Search for the cell housing the specified text and yield its [x, y] center coordinate. 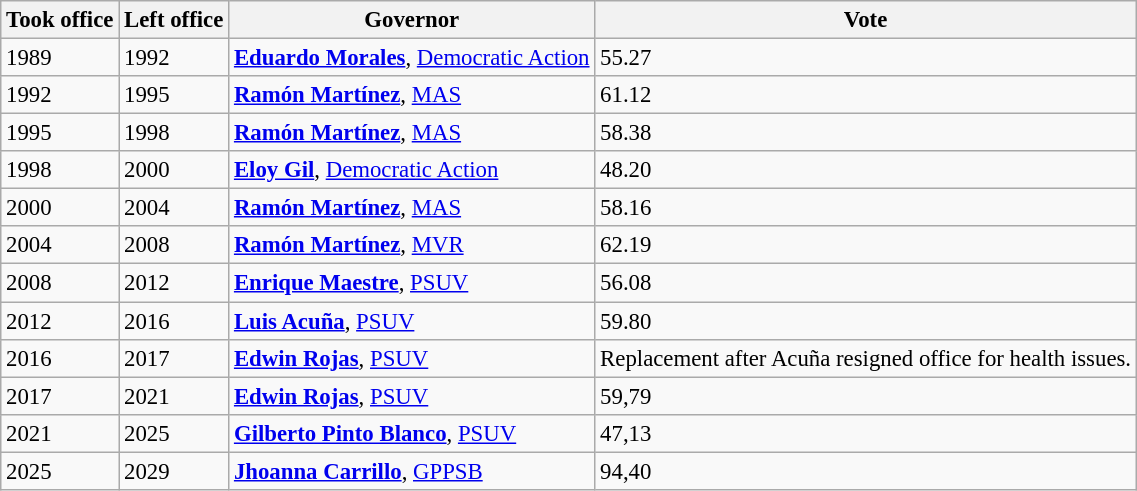
Enrique Maestre, PSUV [412, 283]
58.16 [866, 208]
47,13 [866, 433]
55.27 [866, 58]
Governor [412, 20]
Eduardo Morales, Democratic Action [412, 58]
1989 [60, 58]
61.12 [866, 95]
59.80 [866, 321]
2029 [174, 471]
Took office [60, 20]
Gilberto Pinto Blanco, PSUV [412, 433]
59,79 [866, 396]
Vote [866, 20]
Jhoanna Carrillo, GPPSB [412, 471]
62.19 [866, 245]
Luis Acuña, PSUV [412, 321]
56.08 [866, 283]
48.20 [866, 170]
Ramón Martínez, MVR [412, 245]
Eloy Gil, Democratic Action [412, 170]
58.38 [866, 133]
Left office [174, 20]
Replacement after Acuña resigned office for health issues. [866, 358]
94,40 [866, 471]
